Find where the given text appears and provide that cell's center as (x, y) coordinate. 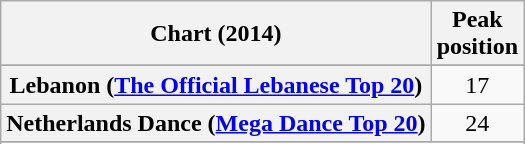
24 (477, 123)
17 (477, 85)
Chart (2014) (216, 34)
Lebanon (The Official Lebanese Top 20) (216, 85)
Peakposition (477, 34)
Netherlands Dance (Mega Dance Top 20) (216, 123)
